Locate the cell with the specified text and output its (X, Y) center coordinate. 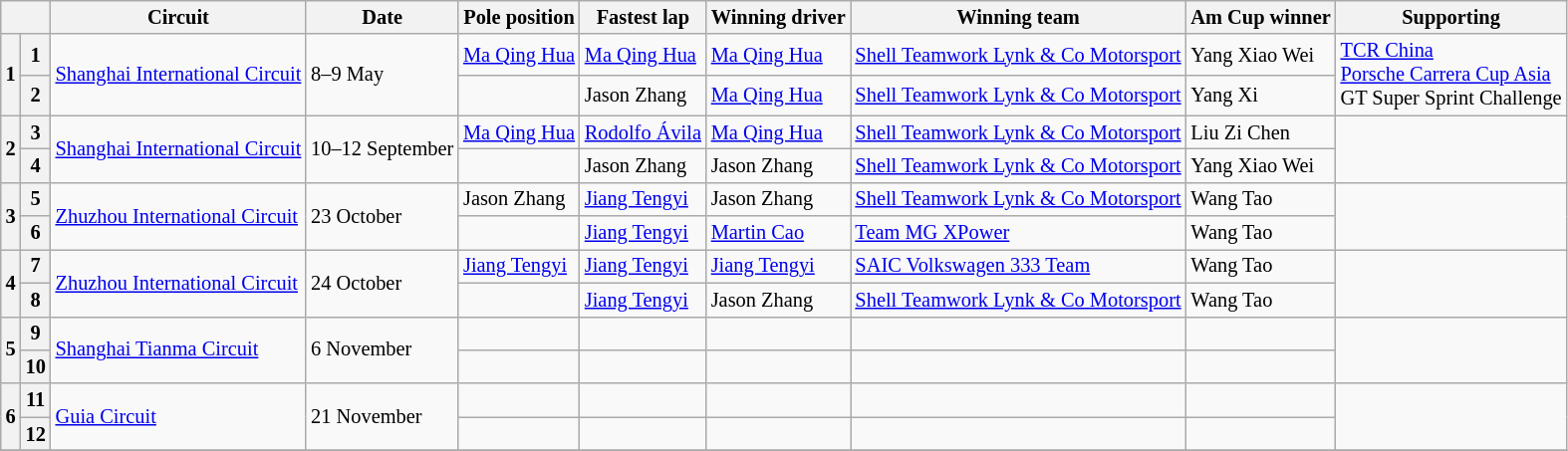
10–12 September (383, 149)
Shanghai Tianma Circuit (179, 350)
Pole position (519, 17)
6 November (383, 350)
Winning driver (779, 17)
Winning team (1018, 17)
21 November (383, 416)
12 (36, 434)
23 October (383, 215)
10 (36, 366)
Rodolfo Ávila (644, 132)
Guia Circuit (179, 416)
Date (383, 17)
Supporting (1451, 17)
8–9 May (383, 75)
Liu Zi Chen (1260, 132)
24 October (383, 283)
SAIC Volkswagen 333 Team (1018, 266)
Fastest lap (644, 17)
Martin Cao (779, 233)
Team MG XPower (1018, 233)
7 (36, 266)
Circuit (179, 17)
11 (36, 400)
8 (36, 300)
Yang Xi (1260, 96)
Am Cup winner (1260, 17)
TCR ChinaPorsche Carrera Cup AsiaGT Super Sprint Challenge (1451, 75)
9 (36, 334)
